Find where the given text appears and provide that cell's center as (X, Y) coordinate. 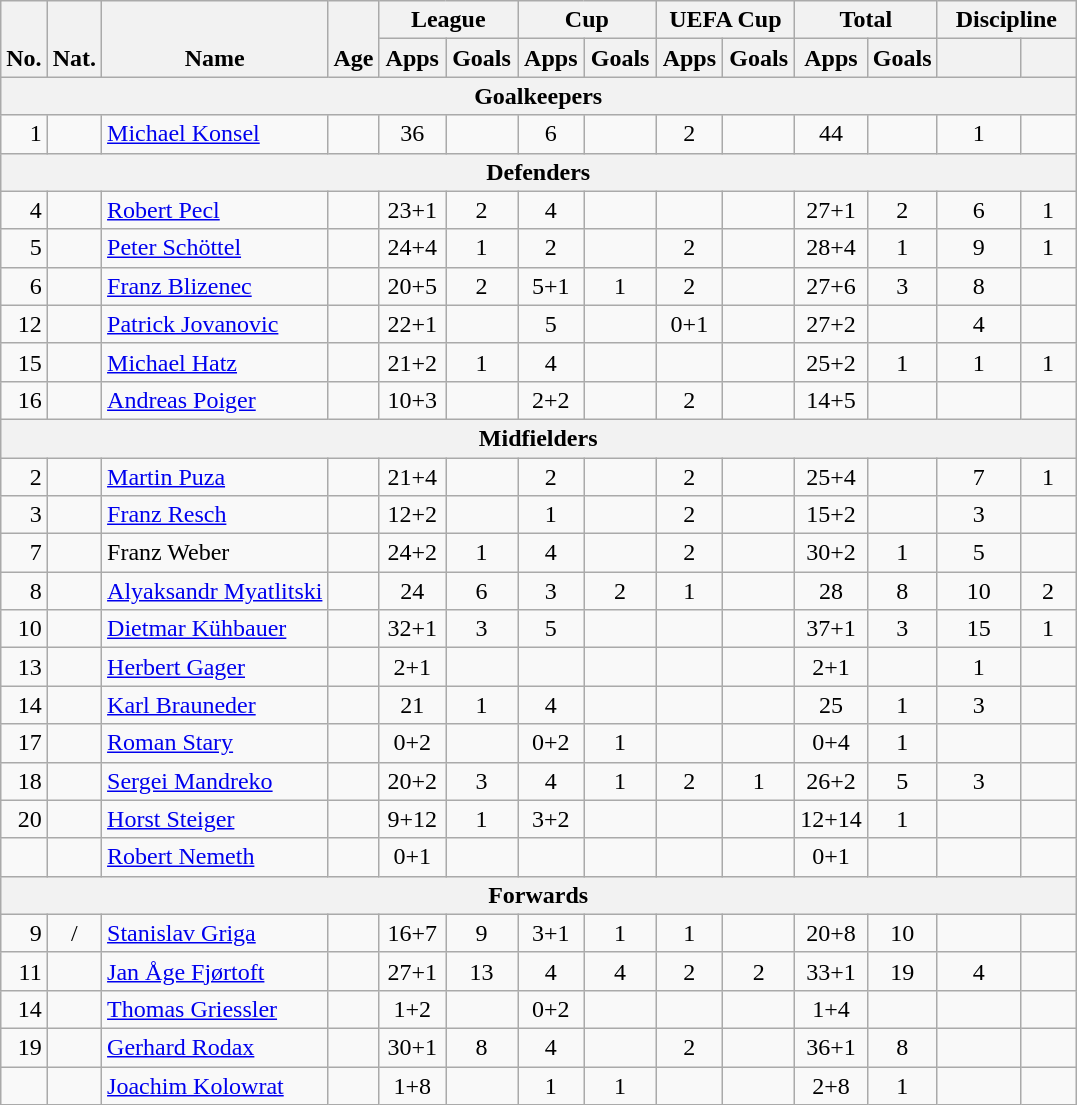
Michael Konsel (215, 134)
12 (24, 324)
32+1 (412, 629)
2+8 (832, 1085)
26+2 (832, 781)
Midfielders (538, 438)
Alyaksandr Myatlitski (215, 591)
Franz Resch (215, 515)
Franz Blizenec (215, 286)
Franz Weber (215, 553)
20+2 (412, 781)
1+2 (412, 1009)
Sergei Mandreko (215, 781)
Gerhard Rodax (215, 1047)
20+8 (832, 933)
37+1 (832, 629)
Horst Steiger (215, 819)
Age (354, 39)
36+1 (832, 1047)
Karl Brauneder (215, 705)
3+1 (552, 933)
25 (832, 705)
5+1 (552, 286)
Andreas Poiger (215, 400)
24+2 (412, 553)
15+2 (832, 515)
Cup (588, 20)
Robert Pecl (215, 210)
21+4 (412, 477)
Roman Stary (215, 743)
22+1 (412, 324)
25+2 (832, 362)
25+4 (832, 477)
Goalkeepers (538, 96)
30+1 (412, 1047)
1+4 (832, 1009)
0+4 (832, 743)
12+2 (412, 515)
18 (24, 781)
21 (412, 705)
Herbert Gager (215, 667)
10+3 (412, 400)
Total (866, 20)
20+5 (412, 286)
Stanislav Griga (215, 933)
16 (24, 400)
Peter Schöttel (215, 248)
Discipline (1006, 20)
20 (24, 819)
28 (832, 591)
Joachim Kolowrat (215, 1085)
Jan Åge Fjørtoft (215, 971)
UEFA Cup (726, 20)
23+1 (412, 210)
2+2 (552, 400)
Name (215, 39)
24 (412, 591)
Thomas Griessler (215, 1009)
17 (24, 743)
12+14 (832, 819)
Forwards (538, 895)
3+2 (552, 819)
No. (24, 39)
21+2 (412, 362)
36 (412, 134)
/ (74, 933)
16+7 (412, 933)
44 (832, 134)
Michael Hatz (215, 362)
30+2 (832, 553)
Robert Nemeth (215, 857)
33+1 (832, 971)
11 (24, 971)
14+5 (832, 400)
27+2 (832, 324)
Defenders (538, 172)
28+4 (832, 248)
Nat. (74, 39)
27+6 (832, 286)
24+4 (412, 248)
Patrick Jovanovic (215, 324)
League (448, 20)
1+8 (412, 1085)
Martin Puza (215, 477)
Dietmar Kühbauer (215, 629)
9+12 (412, 819)
